Extract the (x, y) coordinate from the center of the cell holding the provided text.  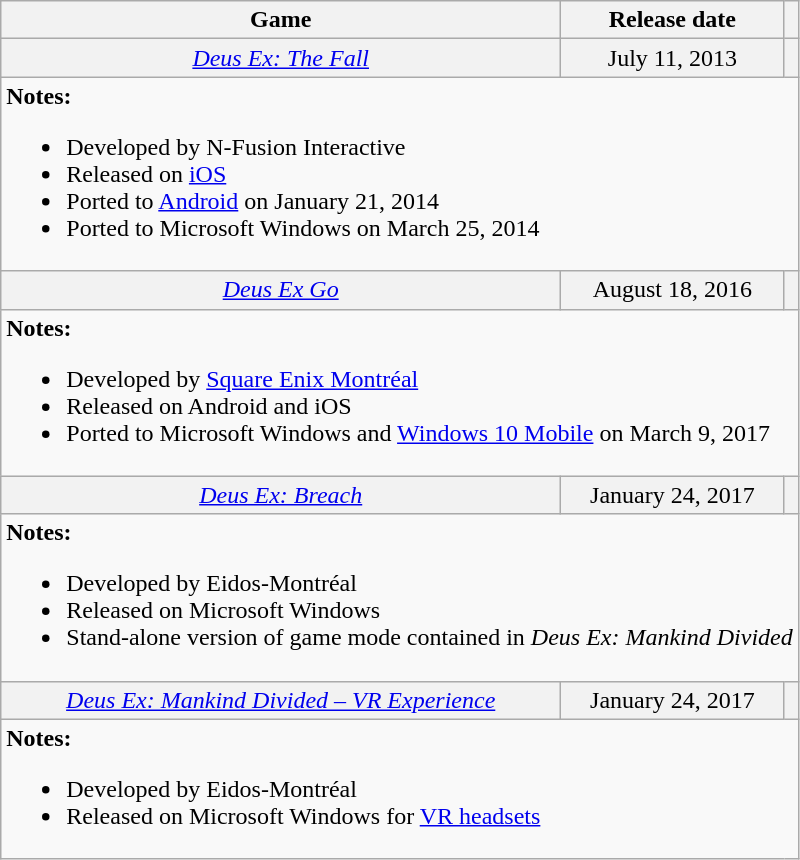
Notes:Developed by Square Enix MontréalReleased on Android and iOSPorted to Microsoft Windows and Windows 10 Mobile on March 9, 2017 (400, 392)
Deus Ex: Mankind Divided – VR Experience (281, 700)
Notes:Developed by Eidos-MontréalReleased on Microsoft Windows for VR headsets (400, 789)
July 11, 2013 (672, 58)
August 18, 2016 (672, 290)
Deus Ex: The Fall (281, 58)
Release date (672, 20)
Deus Ex: Breach (281, 495)
Notes:Developed by Eidos-MontréalReleased on Microsoft WindowsStand-alone version of game mode contained in Deus Ex: Mankind Divided (400, 598)
Notes:Developed by N-Fusion InteractiveReleased on iOSPorted to Android on January 21, 2014Ported to Microsoft Windows on March 25, 2014 (400, 174)
Game (281, 20)
Deus Ex Go (281, 290)
